Pinpoint the cell where the given text exists, returning its [x, y] midpoint coordinate. 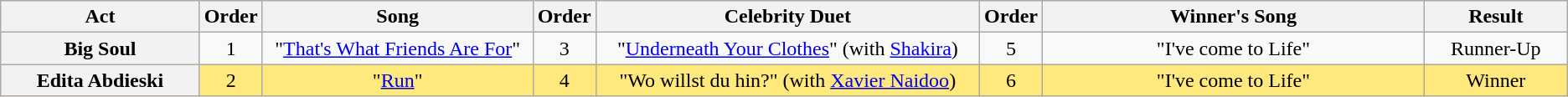
"Underneath Your Clothes" (with Shakira) [787, 48]
"Wo willst du hin?" (with Xavier Naidoo) [787, 80]
4 [565, 80]
Result [1496, 17]
1 [231, 48]
Runner-Up [1496, 48]
Act [101, 17]
"That's What Friends Are For" [397, 48]
5 [1010, 48]
"Run" [397, 80]
Winner [1496, 80]
Big Soul [101, 48]
Winner's Song [1234, 17]
6 [1010, 80]
Song [397, 17]
2 [231, 80]
3 [565, 48]
Edita Abdieski [101, 80]
Celebrity Duet [787, 17]
